Search for the cell housing the specified text and yield its [X, Y] center coordinate. 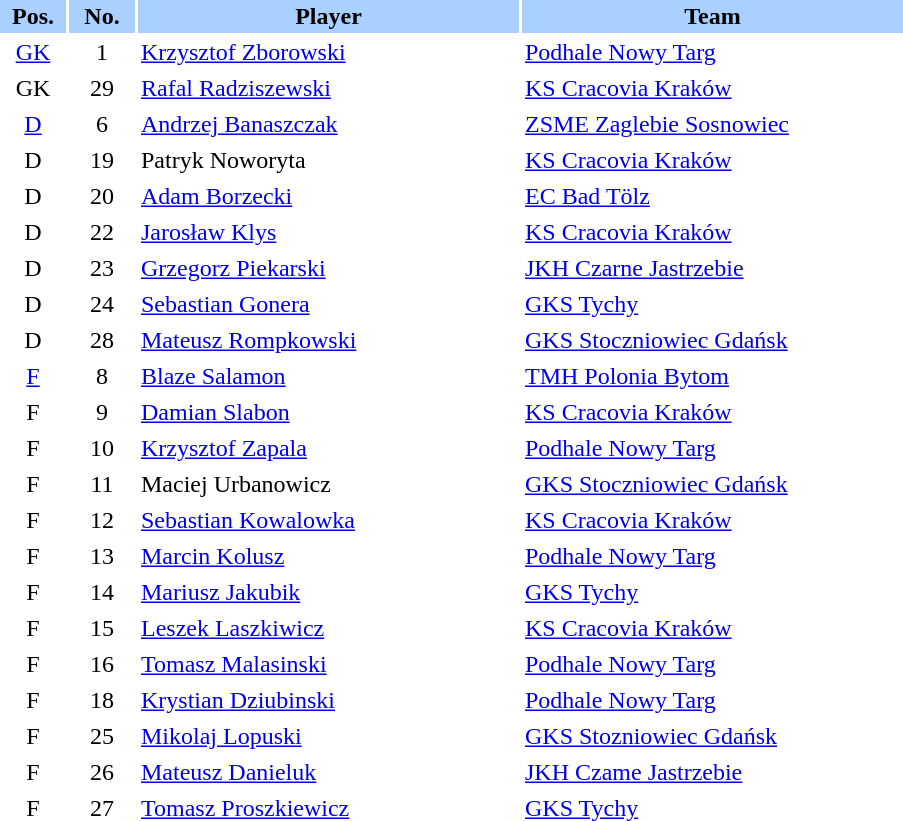
Krzysztof Zborowski [328, 52]
Sebastian Kowalowka [328, 520]
24 [102, 304]
18 [102, 700]
28 [102, 340]
GKS Stozniowiec Gdańsk [712, 736]
29 [102, 88]
Mateusz Danieluk [328, 772]
8 [102, 376]
25 [102, 736]
Mariusz Jakubik [328, 592]
Andrzej Banaszczak [328, 124]
Jarosław Klys [328, 232]
Adam Borzecki [328, 196]
JKH Czame Jastrzebie [712, 772]
Marcin Kolusz [328, 556]
No. [102, 16]
ZSME Zaglebie Sosnowiec [712, 124]
Damian Slabon [328, 412]
Leszek Laszkiwicz [328, 628]
10 [102, 448]
Sebastian Gonera [328, 304]
11 [102, 484]
Rafal Radziszewski [328, 88]
Mikolaj Lopuski [328, 736]
1 [102, 52]
TMH Polonia Bytom [712, 376]
JKH Czarne Jastrzebie [712, 268]
Pos. [33, 16]
22 [102, 232]
Patryk Noworyta [328, 160]
6 [102, 124]
Mateusz Rompkowski [328, 340]
Krzysztof Zapala [328, 448]
13 [102, 556]
14 [102, 592]
20 [102, 196]
Team [712, 16]
26 [102, 772]
23 [102, 268]
EC Bad Tölz [712, 196]
Maciej Urbanowicz [328, 484]
9 [102, 412]
Grzegorz Piekarski [328, 268]
Blaze Salamon [328, 376]
15 [102, 628]
Krystian Dziubinski [328, 700]
Player [328, 16]
19 [102, 160]
Tomasz Malasinski [328, 664]
12 [102, 520]
16 [102, 664]
